Return (x, y) of the center of cell containing provided text 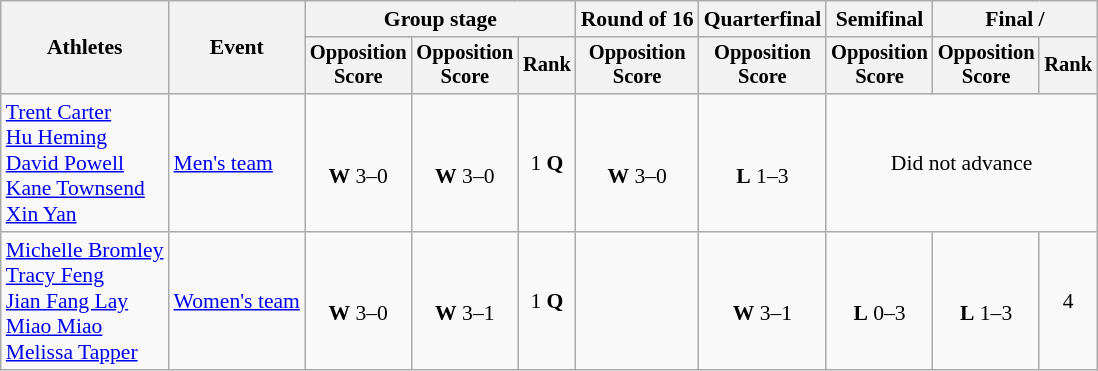
Group stage (440, 19)
Did not advance (962, 163)
Athletes (85, 48)
Women's team (237, 301)
Quarterfinal (763, 19)
Trent CarterHu HemingDavid PowellKane TownsendXin Yan (85, 163)
Round of 16 (638, 19)
Event (237, 48)
Michelle BromleyTracy FengJian Fang LayMiao MiaoMelissa Tapper (85, 301)
L 0–3 (880, 301)
Men's team (237, 163)
Semifinal (880, 19)
4 (1068, 301)
Final / (1015, 19)
